Search for the cell housing the specified text and yield its [x, y] center coordinate. 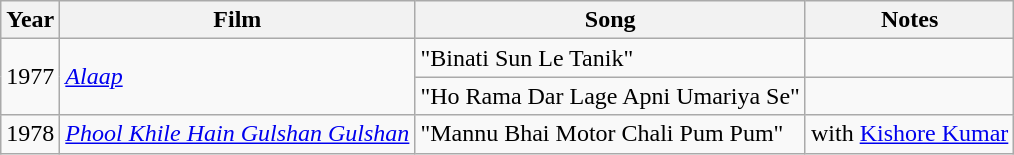
Film [238, 20]
Alaap [238, 77]
Year [30, 20]
"Ho Rama Dar Lage Apni Umariya Se" [610, 96]
Song [610, 20]
"Binati Sun Le Tanik" [610, 58]
Notes [909, 20]
"Mannu Bhai Motor Chali Pum Pum" [610, 134]
1978 [30, 134]
with Kishore Kumar [909, 134]
1977 [30, 77]
Phool Khile Hain Gulshan Gulshan [238, 134]
